From the cell containing the given text, extract its center point as [X, Y] coordinate. 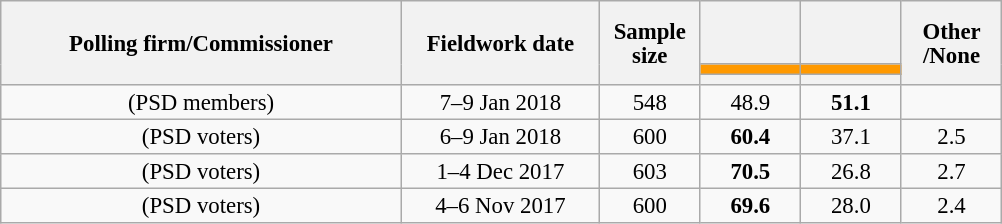
60.4 [750, 138]
26.8 [852, 172]
603 [650, 172]
Polling firm/Commissioner [202, 43]
4–6 Nov 2017 [500, 206]
Other/None [952, 43]
7–9 Jan 2018 [500, 102]
2.7 [952, 172]
2.4 [952, 206]
51.1 [852, 102]
Sample size [650, 43]
28.0 [852, 206]
2.5 [952, 138]
48.9 [750, 102]
70.5 [750, 172]
1–4 Dec 2017 [500, 172]
(PSD members) [202, 102]
548 [650, 102]
6–9 Jan 2018 [500, 138]
37.1 [852, 138]
Fieldwork date [500, 43]
69.6 [750, 206]
